Provide the (x, y) coordinate of the cell's center where the given text is located.  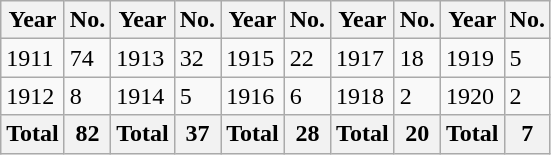
1915 (253, 58)
6 (307, 96)
1916 (253, 96)
1919 (473, 58)
74 (87, 58)
7 (527, 134)
8 (87, 96)
1917 (363, 58)
20 (417, 134)
1913 (143, 58)
32 (197, 58)
1911 (33, 58)
22 (307, 58)
82 (87, 134)
28 (307, 134)
1920 (473, 96)
37 (197, 134)
1914 (143, 96)
18 (417, 58)
1912 (33, 96)
1918 (363, 96)
